Detect which cell encompasses the target text, then output its (x, y) center coordinate. 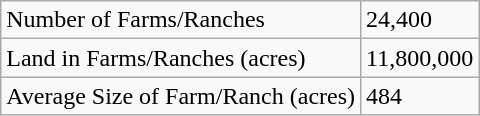
484 (420, 96)
Average Size of Farm/Ranch (acres) (181, 96)
Number of Farms/Ranches (181, 20)
Land in Farms/Ranches (acres) (181, 58)
24,400 (420, 20)
11,800,000 (420, 58)
